Pinpoint the cell where the given text exists, returning its (X, Y) midpoint coordinate. 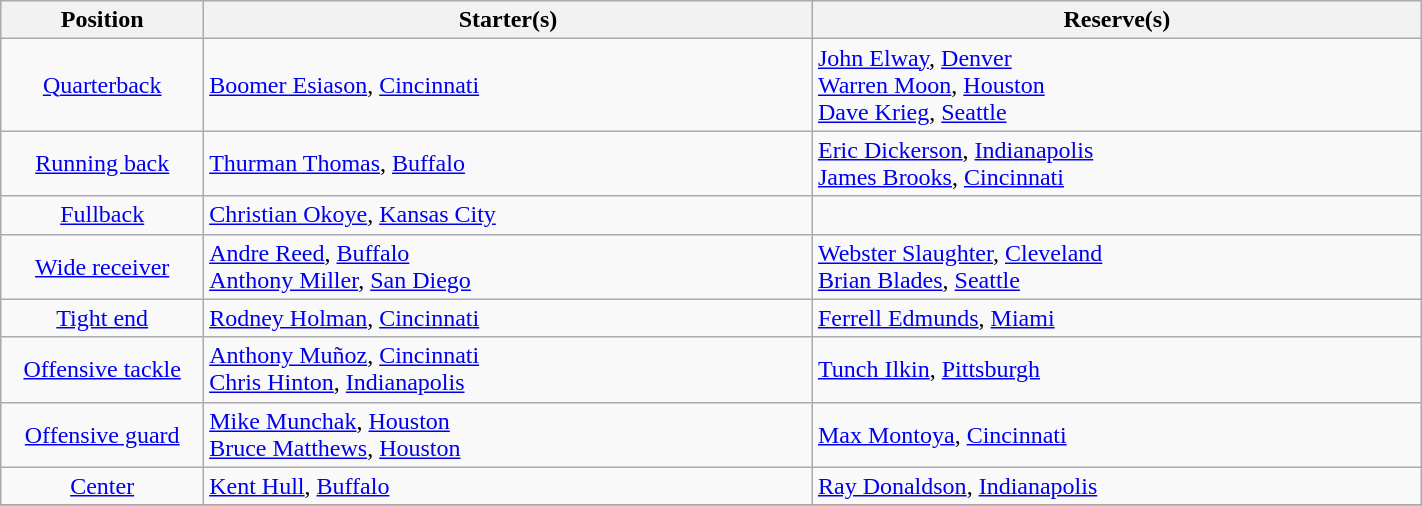
Christian Okoye, Kansas City (508, 215)
Rodney Holman, Cincinnati (508, 318)
Starter(s) (508, 20)
Webster Slaughter, Cleveland Brian Blades, Seattle (1116, 266)
Andre Reed, Buffalo Anthony Miller, San Diego (508, 266)
Mike Munchak, Houston Bruce Matthews, Houston (508, 434)
Ray Donaldson, Indianapolis (1116, 486)
Max Montoya, Cincinnati (1116, 434)
Tight end (102, 318)
Offensive guard (102, 434)
Center (102, 486)
John Elway, Denver Warren Moon, Houston Dave Krieg, Seattle (1116, 85)
Running back (102, 164)
Fullback (102, 215)
Reserve(s) (1116, 20)
Tunch Ilkin, Pittsburgh (1116, 370)
Thurman Thomas, Buffalo (508, 164)
Kent Hull, Buffalo (508, 486)
Offensive tackle (102, 370)
Position (102, 20)
Boomer Esiason, Cincinnati (508, 85)
Ferrell Edmunds, Miami (1116, 318)
Wide receiver (102, 266)
Quarterback (102, 85)
Eric Dickerson, Indianapolis James Brooks, Cincinnati (1116, 164)
Anthony Muñoz, Cincinnati Chris Hinton, Indianapolis (508, 370)
